Pinpoint the cell where the given text exists, returning its (x, y) midpoint coordinate. 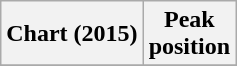
Peakposition (189, 34)
Chart (2015) (72, 34)
